Return the (X, Y) coordinate for the center point of the cell that contains the specified text.  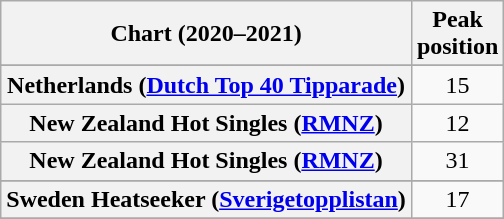
17 (457, 199)
12 (457, 123)
31 (457, 161)
Sweden Heatseeker (Sverigetopplistan) (206, 199)
Chart (2020–2021) (206, 34)
Peakposition (457, 34)
Netherlands (Dutch Top 40 Tipparade) (206, 85)
15 (457, 85)
